Search for the cell housing the specified text and yield its [X, Y] center coordinate. 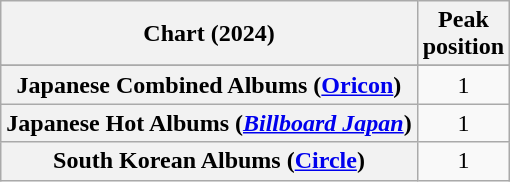
Japanese Hot Albums (Billboard Japan) [209, 123]
Peakposition [463, 34]
Chart (2024) [209, 34]
Japanese Combined Albums (Oricon) [209, 85]
South Korean Albums (Circle) [209, 161]
